Determine the [X, Y] coordinate at the center of the cell enclosing the given text.  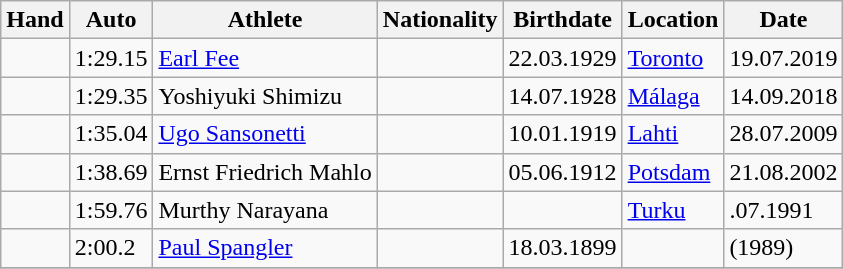
(1989) [784, 248]
19.07.2019 [784, 58]
Birthdate [562, 20]
2:00.2 [111, 248]
1:59.76 [111, 210]
Ugo Sansonetti [265, 134]
1:29.15 [111, 58]
Ernst Friedrich Mahlo [265, 172]
.07.1991 [784, 210]
Date [784, 20]
Athlete [265, 20]
18.03.1899 [562, 248]
Turku [673, 210]
Paul Spangler [265, 248]
28.07.2009 [784, 134]
Yoshiyuki Shimizu [265, 96]
21.08.2002 [784, 172]
Earl Fee [265, 58]
14.07.1928 [562, 96]
14.09.2018 [784, 96]
Murthy Narayana [265, 210]
Nationality [440, 20]
Lahti [673, 134]
Hand [35, 20]
1:29.35 [111, 96]
Potsdam [673, 172]
Auto [111, 20]
Málaga [673, 96]
Location [673, 20]
Toronto [673, 58]
1:35.04 [111, 134]
22.03.1929 [562, 58]
1:38.69 [111, 172]
10.01.1919 [562, 134]
05.06.1912 [562, 172]
